Output the [X, Y] coordinate of the center of the cell containing the given text.  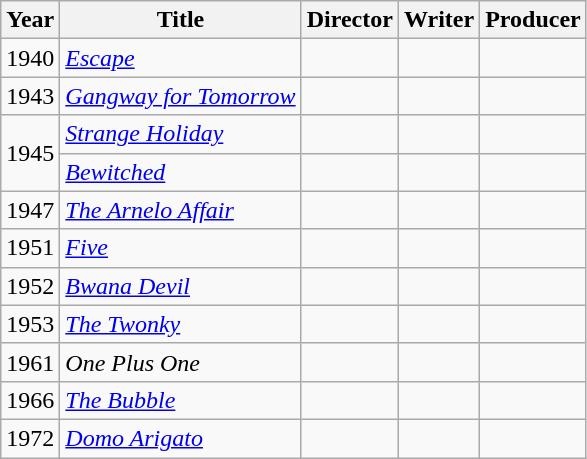
Escape [180, 58]
Director [350, 20]
Bwana Devil [180, 286]
Year [30, 20]
The Twonky [180, 324]
1943 [30, 96]
1952 [30, 286]
1947 [30, 210]
1940 [30, 58]
Domo Arigato [180, 438]
1966 [30, 400]
1951 [30, 248]
Producer [534, 20]
Five [180, 248]
Title [180, 20]
1945 [30, 153]
Gangway for Tomorrow [180, 96]
Writer [438, 20]
The Arnelo Affair [180, 210]
1972 [30, 438]
Strange Holiday [180, 134]
Bewitched [180, 172]
1961 [30, 362]
1953 [30, 324]
The Bubble [180, 400]
One Plus One [180, 362]
